Detect which cell encompasses the target text, then output its [x, y] center coordinate. 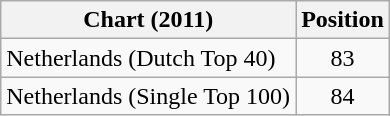
Netherlands (Dutch Top 40) [148, 58]
83 [343, 58]
Position [343, 20]
84 [343, 96]
Chart (2011) [148, 20]
Netherlands (Single Top 100) [148, 96]
